Search for the cell housing the specified text and yield its [X, Y] center coordinate. 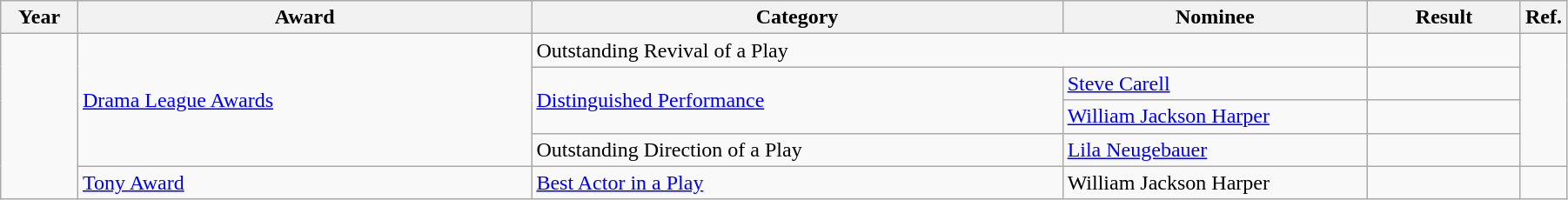
Result [1444, 17]
Steve Carell [1215, 83]
Ref. [1544, 17]
Nominee [1215, 17]
Drama League Awards [305, 100]
Outstanding Direction of a Play [797, 150]
Tony Award [305, 183]
Distinguished Performance [797, 100]
Year [40, 17]
Lila Neugebauer [1215, 150]
Best Actor in a Play [797, 183]
Award [305, 17]
Outstanding Revival of a Play [950, 50]
Category [797, 17]
